Provide the [X, Y] coordinate of the cell's center where the given text is located.  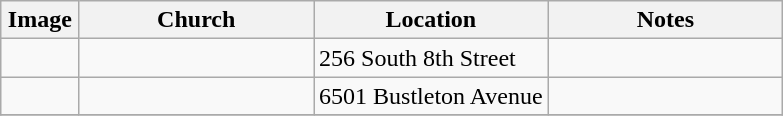
256 South 8th Street [432, 58]
Church [196, 20]
Image [40, 20]
Location [432, 20]
Notes [666, 20]
6501 Bustleton Avenue [432, 96]
